Find where the given text appears and provide that cell's center as (x, y) coordinate. 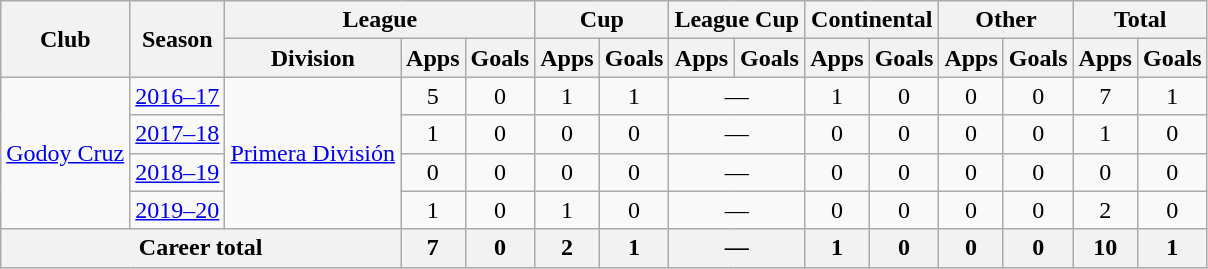
Division (313, 58)
Primera División (313, 153)
Total (1140, 20)
2019–20 (178, 210)
League (380, 20)
5 (433, 96)
2018–19 (178, 172)
2016–17 (178, 96)
Club (66, 39)
League Cup (737, 20)
Other (1006, 20)
Career total (201, 248)
10 (1105, 248)
Cup (602, 20)
Continental (872, 20)
2017–18 (178, 134)
Season (178, 39)
Godoy Cruz (66, 153)
